Locate the cell with the specified text and output its [X, Y] center coordinate. 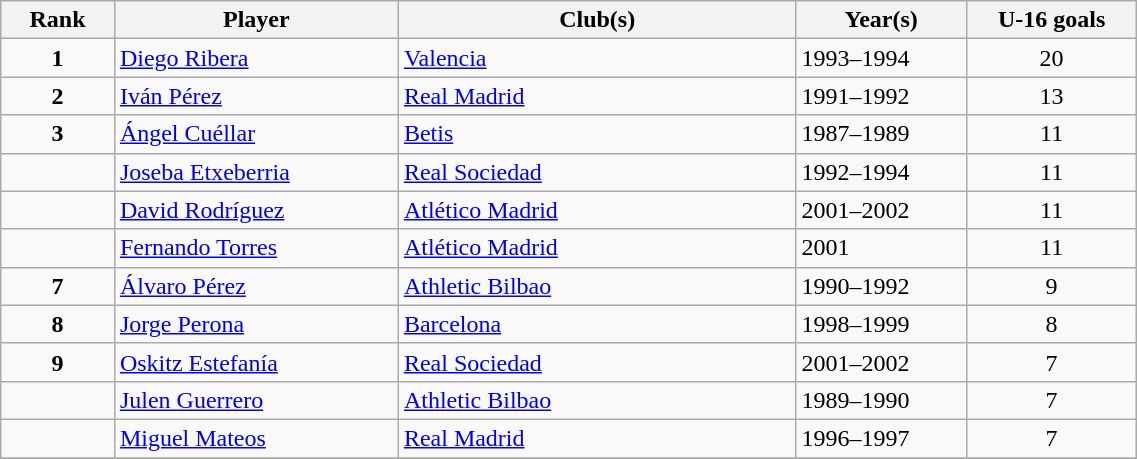
3 [58, 134]
20 [1051, 58]
Jorge Perona [256, 324]
2 [58, 96]
1996–1997 [881, 438]
1993–1994 [881, 58]
2001 [881, 248]
Year(s) [881, 20]
David Rodríguez [256, 210]
Iván Pérez [256, 96]
Fernando Torres [256, 248]
Oskitz Estefanía [256, 362]
Ángel Cuéllar [256, 134]
1992–1994 [881, 172]
Barcelona [597, 324]
Player [256, 20]
Diego Ribera [256, 58]
1987–1989 [881, 134]
Valencia [597, 58]
1990–1992 [881, 286]
Álvaro Pérez [256, 286]
Betis [597, 134]
1989–1990 [881, 400]
Club(s) [597, 20]
U-16 goals [1051, 20]
1998–1999 [881, 324]
Rank [58, 20]
13 [1051, 96]
Joseba Etxeberria [256, 172]
Julen Guerrero [256, 400]
Miguel Mateos [256, 438]
1991–1992 [881, 96]
1 [58, 58]
